Pinpoint the cell where the given text exists, returning its (x, y) midpoint coordinate. 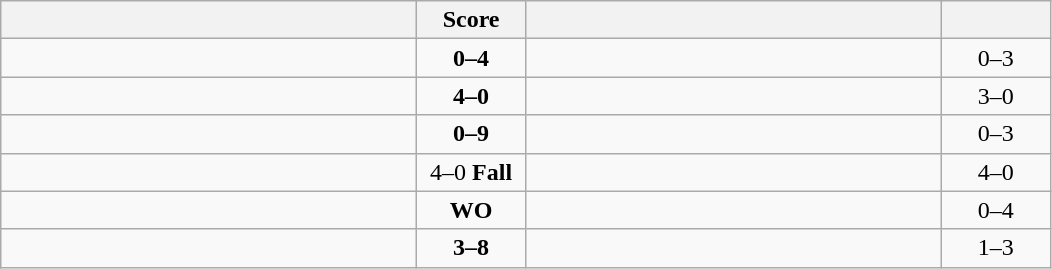
4–0 Fall (472, 172)
Score (472, 20)
WO (472, 210)
3–0 (996, 96)
1–3 (996, 248)
0–9 (472, 134)
3–8 (472, 248)
